Return [X, Y] of the center of cell containing provided text 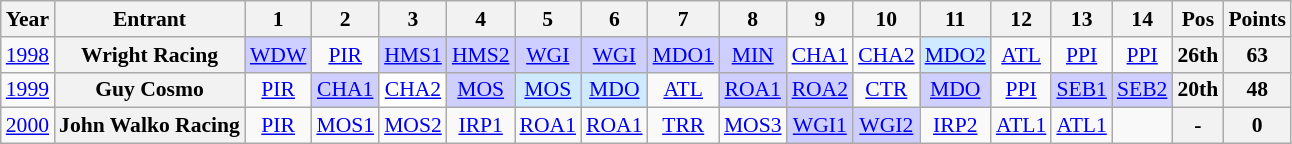
9 [820, 19]
SEB2 [1142, 90]
Points [1257, 19]
6 [614, 19]
Guy Cosmo [150, 90]
63 [1257, 55]
MOS1 [345, 126]
13 [1082, 19]
MOS3 [753, 126]
IRP2 [956, 126]
HMS2 [481, 55]
Pos [1198, 19]
Entrant [150, 19]
14 [1142, 19]
Wright Racing [150, 55]
12 [1021, 19]
1999 [28, 90]
1998 [28, 55]
- [1198, 126]
John Walko Racing [150, 126]
WGI2 [886, 126]
0 [1257, 126]
Year [28, 19]
11 [956, 19]
2 [345, 19]
4 [481, 19]
IRP1 [481, 126]
7 [684, 19]
WGI1 [820, 126]
48 [1257, 90]
MDO2 [956, 55]
26th [1198, 55]
ROA2 [820, 90]
8 [753, 19]
HMS1 [413, 55]
10 [886, 19]
CTR [886, 90]
5 [548, 19]
TRR [684, 126]
3 [413, 19]
20th [1198, 90]
MIN [753, 55]
SEB1 [1082, 90]
MDO1 [684, 55]
1 [278, 19]
WDW [278, 55]
MOS2 [413, 126]
2000 [28, 126]
